Search for the cell housing the specified text and yield its [x, y] center coordinate. 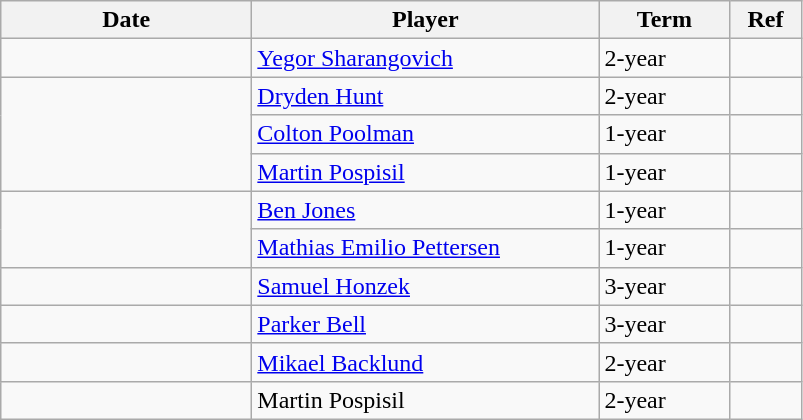
Yegor Sharangovich [426, 58]
Colton Poolman [426, 134]
Dryden Hunt [426, 96]
Parker Bell [426, 324]
Ref [766, 20]
Date [126, 20]
Term [664, 20]
Mathias Emilio Pettersen [426, 248]
Ben Jones [426, 210]
Samuel Honzek [426, 286]
Mikael Backlund [426, 362]
Player [426, 20]
